Extract the (X, Y) coordinate from the center of the cell holding the provided text.  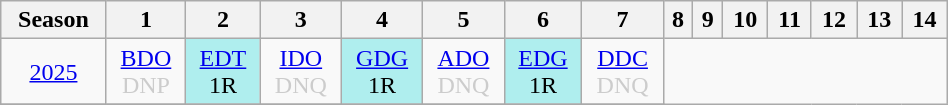
14 (924, 20)
BDODNP (146, 72)
ADODNQ (464, 72)
EDG1R (543, 72)
11 (790, 20)
EDT1R (223, 72)
12 (834, 20)
DDCDNQ (622, 72)
GDG1R (382, 72)
IDODNQ (300, 72)
2025 (54, 72)
4 (382, 20)
10 (746, 20)
7 (622, 20)
13 (880, 20)
6 (543, 20)
8 (678, 20)
9 (708, 20)
5 (464, 20)
1 (146, 20)
Season (54, 20)
3 (300, 20)
2 (223, 20)
